Pinpoint the cell where the given text exists, returning its [X, Y] midpoint coordinate. 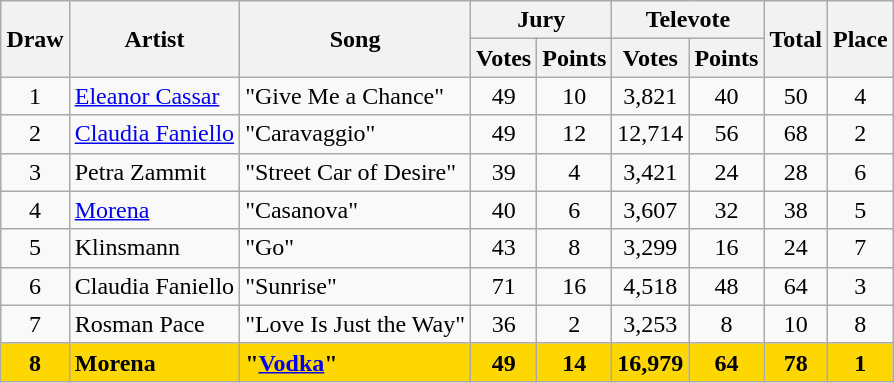
14 [574, 362]
3,421 [650, 172]
48 [726, 286]
Petra Zammit [154, 172]
"Casanova" [356, 210]
56 [726, 134]
"Sunrise" [356, 286]
28 [796, 172]
16,979 [650, 362]
"Caravaggio" [356, 134]
68 [796, 134]
Klinsmann [154, 248]
36 [504, 324]
"Go" [356, 248]
3,607 [650, 210]
Jury [542, 20]
Rosman Pace [154, 324]
78 [796, 362]
Song [356, 39]
"Vodka" [356, 362]
38 [796, 210]
Place [860, 39]
4,518 [650, 286]
3,821 [650, 96]
"Give Me a Chance" [356, 96]
Artist [154, 39]
43 [504, 248]
3,299 [650, 248]
71 [504, 286]
Televote [688, 20]
12 [574, 134]
Draw [35, 39]
39 [504, 172]
Total [796, 39]
"Street Car of Desire" [356, 172]
"Love Is Just the Way" [356, 324]
12,714 [650, 134]
32 [726, 210]
3,253 [650, 324]
Eleanor Cassar [154, 96]
50 [796, 96]
